Return (x, y) of the center of cell containing provided text 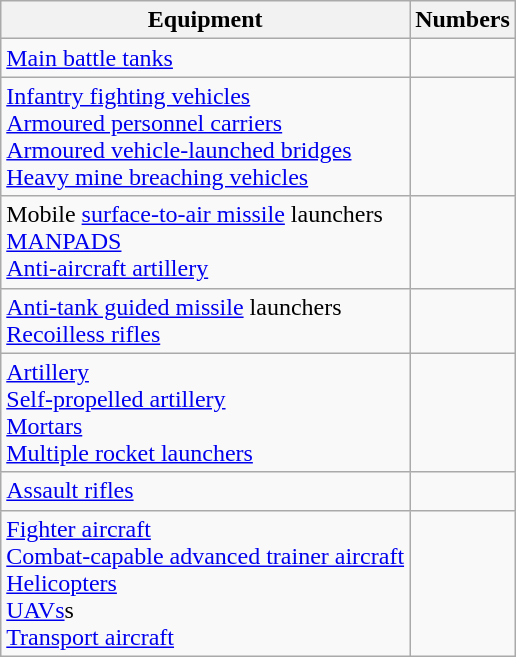
ArtillerySelf-propelled artilleryMortarsMultiple rocket launchers (206, 412)
Equipment (206, 20)
Anti-tank guided missile launchersRecoilless rifles (206, 320)
Assault rifles (206, 491)
Fighter aircraftCombat-capable advanced trainer aircraftHelicoptersUAVss Transport aircraft (206, 583)
Main battle tanks (206, 58)
Numbers (463, 20)
Mobile surface-to-air missile launchersMANPADSAnti-aircraft artillery (206, 242)
Infantry fighting vehiclesArmoured personnel carriersArmoured vehicle-launched bridgesHeavy mine breaching vehicles (206, 136)
